Output the [X, Y] coordinate of the center of the cell containing the given text.  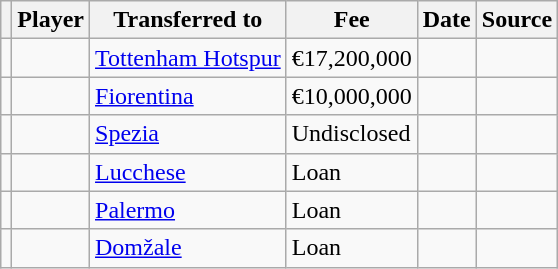
Undisclosed [352, 134]
Spezia [188, 134]
Source [516, 20]
Palermo [188, 210]
Date [446, 20]
Transferred to [188, 20]
Lucchese [188, 172]
Fiorentina [188, 96]
€10,000,000 [352, 96]
Domžale [188, 248]
Fee [352, 20]
€17,200,000 [352, 58]
Player [51, 20]
Tottenham Hotspur [188, 58]
